Extract the (x, y) coordinate from the center of the cell holding the provided text.  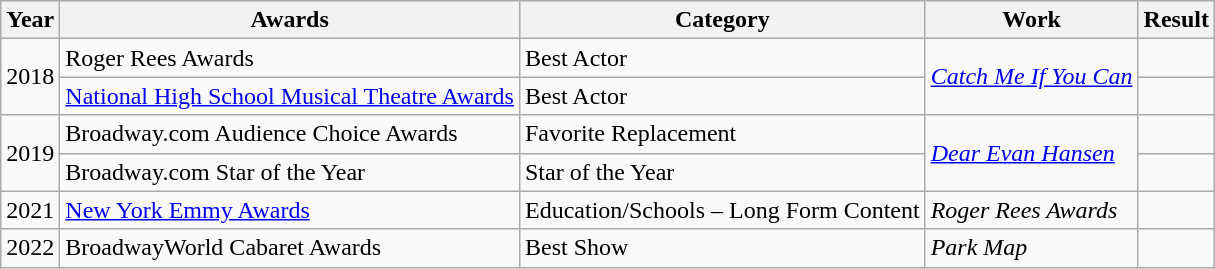
2019 (30, 153)
Result (1176, 20)
Work (1032, 20)
National High School Musical Theatre Awards (290, 96)
2018 (30, 77)
Dear Evan Hansen (1032, 153)
Park Map (1032, 248)
Star of the Year (722, 172)
2021 (30, 210)
Broadway.com Star of the Year (290, 172)
Favorite Replacement (722, 134)
Awards (290, 20)
Category (722, 20)
Best Show (722, 248)
Education/Schools – Long Form Content (722, 210)
2022 (30, 248)
BroadwayWorld Cabaret Awards (290, 248)
Broadway.com Audience Choice Awards (290, 134)
Catch Me If You Can (1032, 77)
New York Emmy Awards (290, 210)
Year (30, 20)
